Output the (X, Y) coordinate of the center of the cell containing the given text.  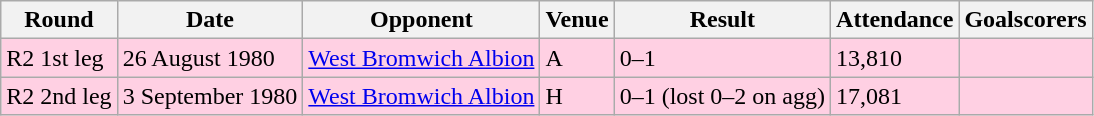
H (577, 96)
0–1 (722, 58)
Date (210, 20)
R2 2nd leg (59, 96)
0–1 (lost 0–2 on agg) (722, 96)
Attendance (895, 20)
Venue (577, 20)
Opponent (422, 20)
26 August 1980 (210, 58)
Goalscorers (1026, 20)
13,810 (895, 58)
Result (722, 20)
17,081 (895, 96)
3 September 1980 (210, 96)
A (577, 58)
R2 1st leg (59, 58)
Round (59, 20)
